Determine the [X, Y] coordinate at the center of the cell enclosing the given text.  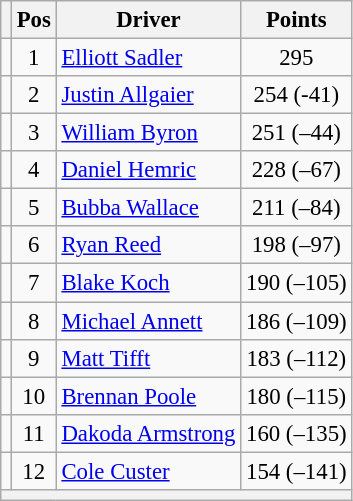
251 (–44) [296, 133]
Cole Custer [148, 471]
Blake Koch [148, 283]
Brennan Poole [148, 396]
190 (–105) [296, 283]
12 [34, 471]
1 [34, 58]
Justin Allgaier [148, 95]
3 [34, 133]
160 (–135) [296, 433]
Points [296, 20]
211 (–84) [296, 208]
228 (–67) [296, 170]
154 (–141) [296, 471]
11 [34, 433]
2 [34, 95]
Driver [148, 20]
Pos [34, 20]
180 (–115) [296, 396]
254 (-41) [296, 95]
7 [34, 283]
10 [34, 396]
186 (–109) [296, 321]
5 [34, 208]
Ryan Reed [148, 245]
Bubba Wallace [148, 208]
Dakoda Armstrong [148, 433]
295 [296, 58]
183 (–112) [296, 358]
Matt Tifft [148, 358]
8 [34, 321]
Elliott Sadler [148, 58]
198 (–97) [296, 245]
6 [34, 245]
William Byron [148, 133]
4 [34, 170]
9 [34, 358]
Michael Annett [148, 321]
Daniel Hemric [148, 170]
